Identify which cell holds the provided text, then report its [X, Y] central coordinate. 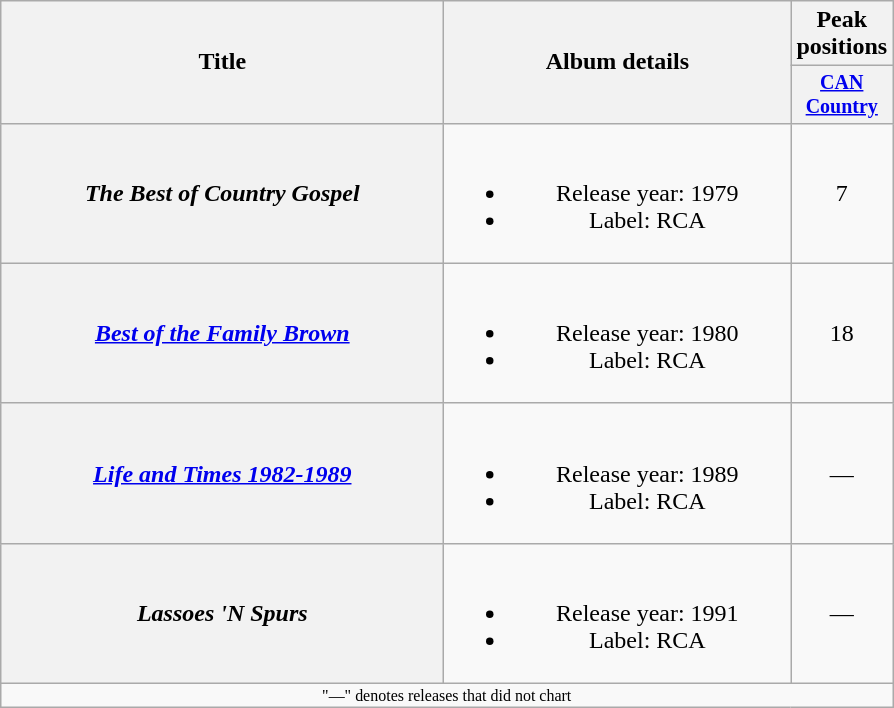
Life and Times 1982-1989 [222, 473]
Best of the Family Brown [222, 333]
Peakpositions [842, 34]
Release year: 1980Label: RCA [618, 333]
Release year: 1979Label: RCA [618, 193]
Lassoes 'N Spurs [222, 613]
CAN Country [842, 94]
7 [842, 193]
The Best of Country Gospel [222, 193]
Title [222, 62]
Album details [618, 62]
Release year: 1991Label: RCA [618, 613]
18 [842, 333]
Release year: 1989Label: RCA [618, 473]
"—" denotes releases that did not chart [447, 696]
